Scan for the cell matching the given text and deliver its [X, Y] coordinate at center. 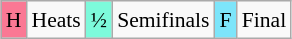
Heats [56, 20]
H [14, 20]
½ [99, 20]
F [226, 20]
Semifinals [163, 20]
Final [264, 20]
